Return the [X, Y] coordinate for the center point of the cell that contains the specified text.  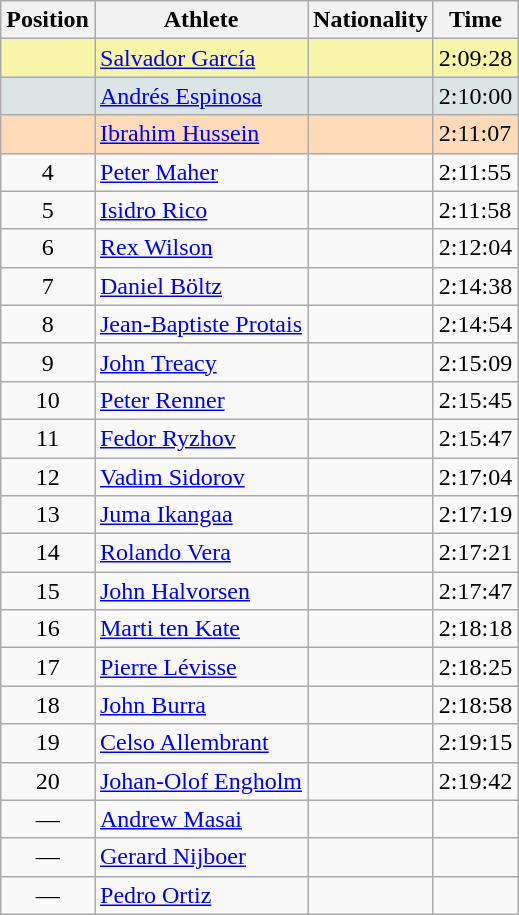
Marti ten Kate [200, 629]
2:14:54 [475, 324]
Ibrahim Hussein [200, 134]
9 [48, 362]
4 [48, 172]
Daniel Böltz [200, 286]
Jean-Baptiste Protais [200, 324]
Andrew Masai [200, 819]
John Halvorsen [200, 591]
Fedor Ryzhov [200, 438]
Vadim Sidorov [200, 477]
Peter Maher [200, 172]
19 [48, 743]
2:17:19 [475, 515]
2:11:55 [475, 172]
8 [48, 324]
2:18:58 [475, 705]
2:11:58 [475, 210]
2:19:15 [475, 743]
2:19:42 [475, 781]
2:15:47 [475, 438]
Andrés Espinosa [200, 96]
2:10:00 [475, 96]
Athlete [200, 20]
2:11:07 [475, 134]
2:17:47 [475, 591]
John Treacy [200, 362]
2:17:21 [475, 553]
2:15:45 [475, 400]
Celso Allembrant [200, 743]
John Burra [200, 705]
12 [48, 477]
2:18:18 [475, 629]
15 [48, 591]
Peter Renner [200, 400]
14 [48, 553]
Rolando Vera [200, 553]
Gerard Nijboer [200, 857]
10 [48, 400]
Isidro Rico [200, 210]
6 [48, 248]
Pedro Ortiz [200, 895]
7 [48, 286]
5 [48, 210]
11 [48, 438]
Salvador García [200, 58]
2:09:28 [475, 58]
17 [48, 667]
20 [48, 781]
2:12:04 [475, 248]
Time [475, 20]
13 [48, 515]
Johan-Olof Engholm [200, 781]
Rex Wilson [200, 248]
Juma Ikangaa [200, 515]
18 [48, 705]
Position [48, 20]
Nationality [371, 20]
2:18:25 [475, 667]
16 [48, 629]
2:17:04 [475, 477]
2:15:09 [475, 362]
Pierre Lévisse [200, 667]
2:14:38 [475, 286]
